Return the [x, y] coordinate for the center point of the cell that contains the specified text.  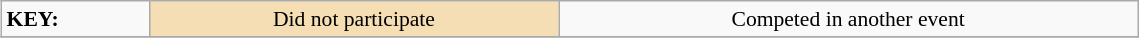
KEY: [76, 19]
Competed in another event [848, 19]
Did not participate [354, 19]
